From the cell containing the given text, extract its center point as [X, Y] coordinate. 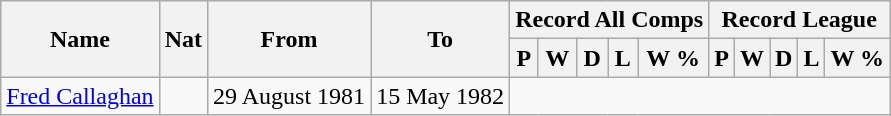
15 May 1982 [440, 96]
Name [80, 39]
Record All Comps [610, 20]
29 August 1981 [290, 96]
Fred Callaghan [80, 96]
Record League [800, 20]
From [290, 39]
To [440, 39]
Nat [183, 39]
